Provide the [X, Y] coordinate of the cell's center where the given text is located.  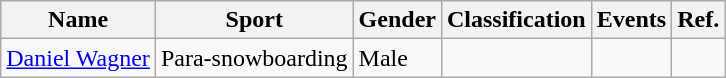
Male [397, 58]
Name [78, 20]
Sport [254, 20]
Ref. [698, 20]
Classification [516, 20]
Para-snowboarding [254, 58]
Gender [397, 20]
Events [631, 20]
Daniel Wagner [78, 58]
